Identify which cell holds the provided text, then report its (X, Y) central coordinate. 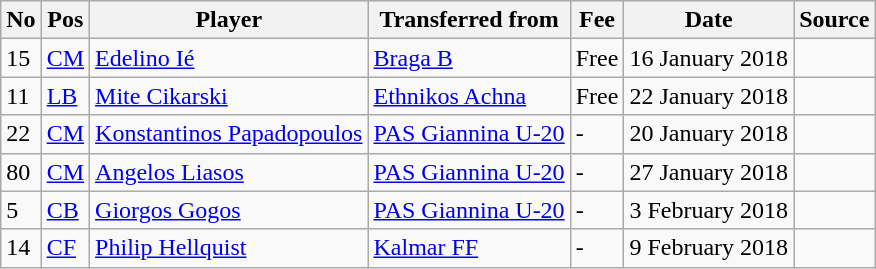
Source (834, 20)
22 (21, 134)
Giorgos Gogos (229, 210)
Braga B (469, 58)
Ethnikos Achna (469, 96)
No (21, 20)
3 February 2018 (709, 210)
CF (65, 248)
15 (21, 58)
Edelino Ié (229, 58)
Konstantinos Papadopoulos (229, 134)
Mite Cikarski (229, 96)
LB (65, 96)
16 January 2018 (709, 58)
Fee (597, 20)
5 (21, 210)
22 January 2018 (709, 96)
Transferred from (469, 20)
80 (21, 172)
CB (65, 210)
Pos (65, 20)
Angelos Liasos (229, 172)
20 January 2018 (709, 134)
11 (21, 96)
Kalmar FF (469, 248)
Philip Hellquist (229, 248)
27 January 2018 (709, 172)
Date (709, 20)
Player (229, 20)
9 February 2018 (709, 248)
14 (21, 248)
